Pinpoint the cell where the given text exists, returning its (x, y) midpoint coordinate. 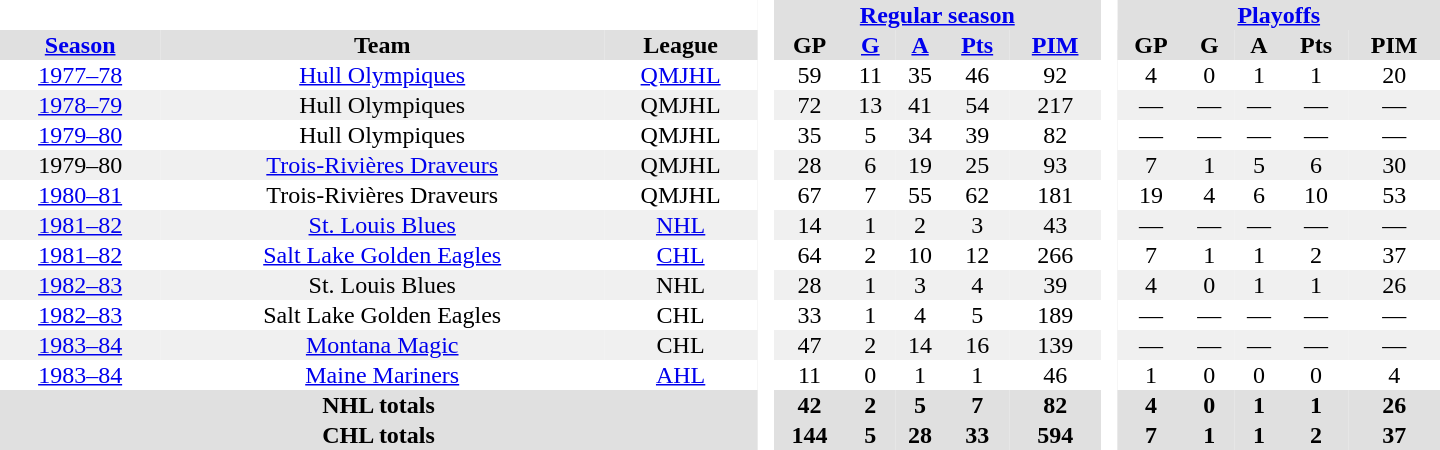
1978–79 (80, 105)
20 (1394, 75)
AHL (680, 375)
1977–78 (80, 75)
59 (810, 75)
League (680, 45)
Maine Mariners (382, 375)
43 (1055, 225)
47 (810, 345)
25 (977, 165)
42 (810, 405)
Team (382, 45)
189 (1055, 315)
93 (1055, 165)
266 (1055, 255)
55 (920, 195)
92 (1055, 75)
67 (810, 195)
181 (1055, 195)
NHL totals (378, 405)
Montana Magic (382, 345)
72 (810, 105)
12 (977, 255)
144 (810, 435)
217 (1055, 105)
41 (920, 105)
139 (1055, 345)
Playoffs (1278, 15)
Regular season (938, 15)
34 (920, 135)
594 (1055, 435)
53 (1394, 195)
54 (977, 105)
Season (80, 45)
13 (870, 105)
1980–81 (80, 195)
30 (1394, 165)
CHL totals (378, 435)
64 (810, 255)
16 (977, 345)
62 (977, 195)
